For the text-containing cell, return its midpoint in [X, Y] coordinate format. 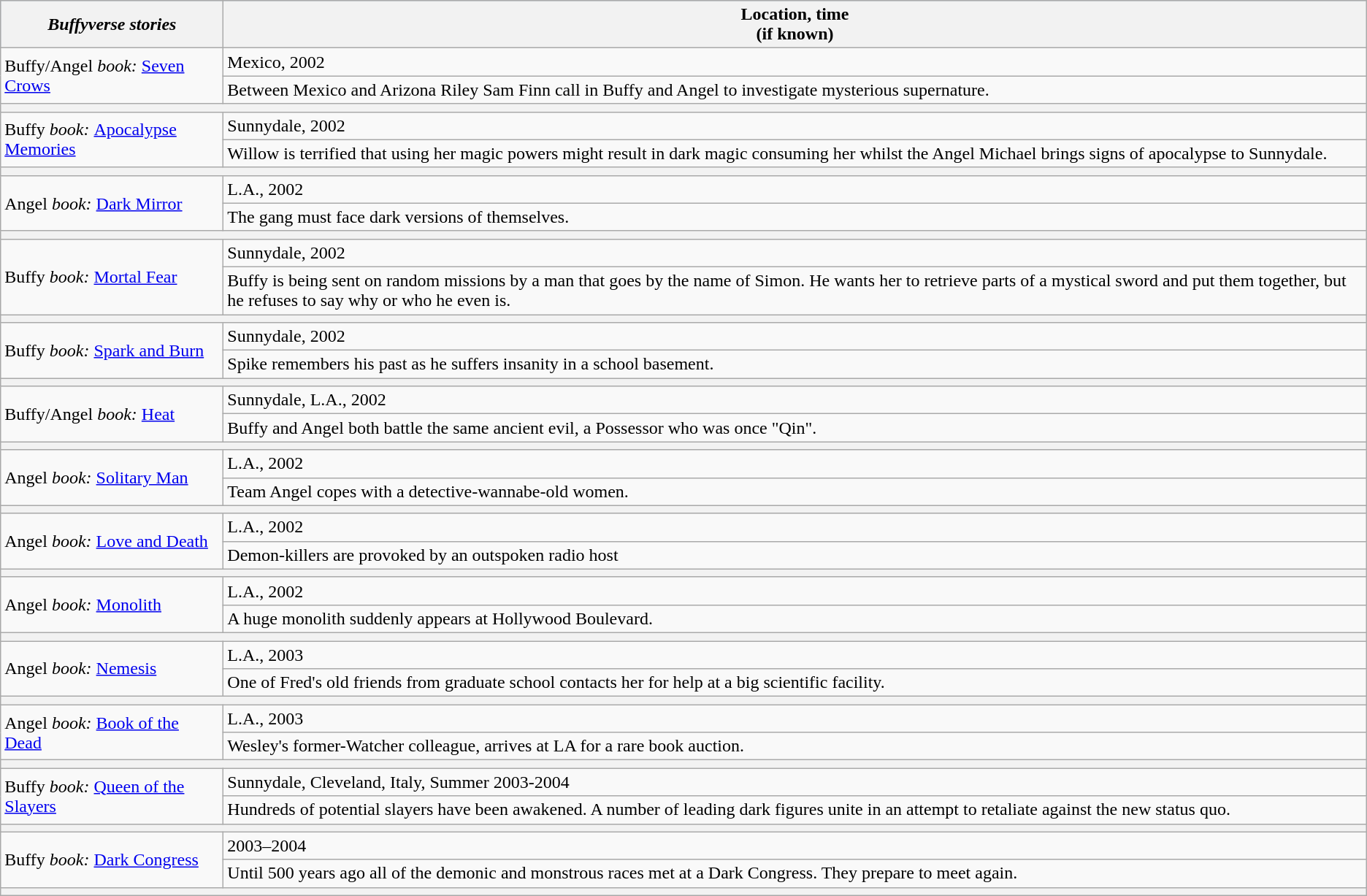
2003–2004 [794, 846]
Buffy/Angel book: Seven Crows [112, 76]
Between Mexico and Arizona Riley Sam Finn call in Buffy and Angel to investigate mysterious supernature. [794, 90]
Sunnydale, Cleveland, Italy, Summer 2003-2004 [794, 782]
Buffy book: Dark Congress [112, 859]
Team Angel copes with a detective-wannabe-old women. [794, 491]
Buffy book: Spark and Burn [112, 351]
Angel book: Monolith [112, 605]
Spike remembers his past as he suffers insanity in a school basement. [794, 364]
Buffy/Angel book: Heat [112, 414]
Buffy and Angel both battle the same ancient evil, a Possessor who was once "Qin". [794, 428]
The gang must face dark versions of themselves. [794, 217]
Buffy book: Queen of the Slayers [112, 796]
A huge monolith suddenly appears at Hollywood Boulevard. [794, 619]
Buffy book: Mortal Fear [112, 276]
Mexico, 2002 [794, 62]
Location, time (if known) [794, 25]
Buffyverse stories [112, 25]
Sunnydale, L.A., 2002 [794, 400]
Buffy book: Apocalypse Memories [112, 139]
Angel book: Dark Mirror [112, 203]
Demon-killers are provoked by an outspoken radio host [794, 555]
Until 500 years ago all of the demonic and monstrous races met at a Dark Congress. They prepare to meet again. [794, 873]
One of Fred's old friends from graduate school contacts her for help at a big scientific facility. [794, 683]
Wesley's former-Watcher colleague, arrives at LA for a rare book auction. [794, 746]
Angel book: Love and Death [112, 541]
Hundreds of potential slayers have been awakened. A number of leading dark figures unite in an attempt to retaliate against the new status quo. [794, 810]
Angel book: Nemesis [112, 669]
Angel book: Solitary Man [112, 478]
Angel book: Book of the Dead [112, 732]
